Extract the (x, y) coordinate from the center of the cell holding the provided text.  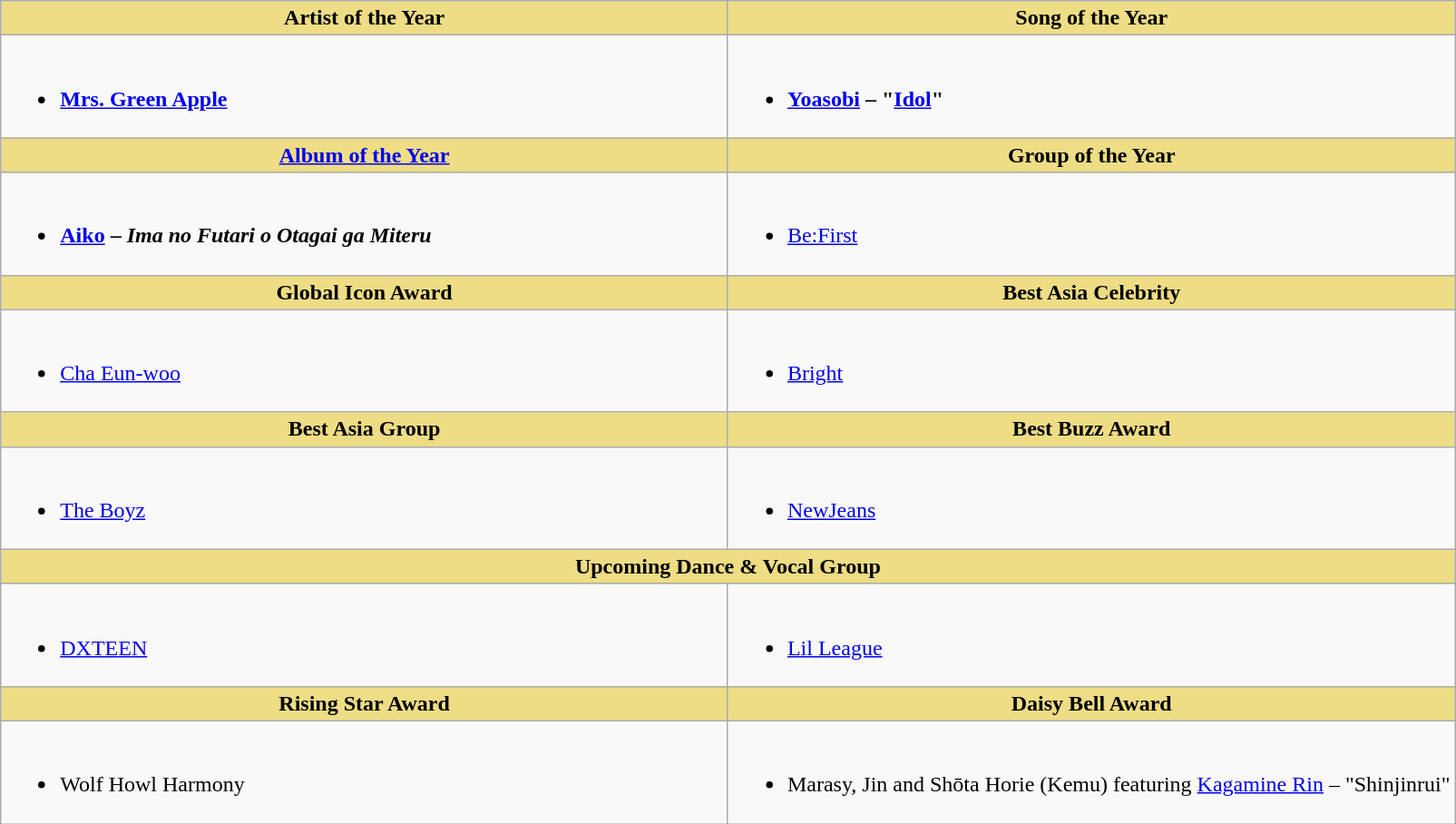
Yoasobi – "Idol" (1091, 87)
Upcoming Dance & Vocal Group (728, 566)
Wolf Howl Harmony (365, 771)
Global Icon Award (365, 292)
Mrs. Green Apple (365, 87)
The Boyz (365, 497)
NewJeans (1091, 497)
Rising Star Award (365, 703)
Lil League (1091, 635)
DXTEEN (365, 635)
Best Buzz Award (1091, 429)
Best Asia Celebrity (1091, 292)
Daisy Bell Award (1091, 703)
Artist of the Year (365, 18)
Marasy, Jin and Shōta Horie (Kemu) featuring Kagamine Rin – "Shinjinrui" (1091, 771)
Song of the Year (1091, 18)
Bright (1091, 361)
Aiko – Ima no Futari o Otagai ga Miteru (365, 223)
Be:First (1091, 223)
Cha Eun-woo (365, 361)
Group of the Year (1091, 155)
Album of the Year (365, 155)
Best Asia Group (365, 429)
